Return the (x, y) coordinate for the center point of the cell that contains the specified text.  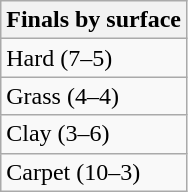
Finals by surface (94, 20)
Carpet (10–3) (94, 172)
Clay (3–6) (94, 134)
Hard (7–5) (94, 58)
Grass (4–4) (94, 96)
